For the text-containing cell, return its midpoint in (x, y) coordinate format. 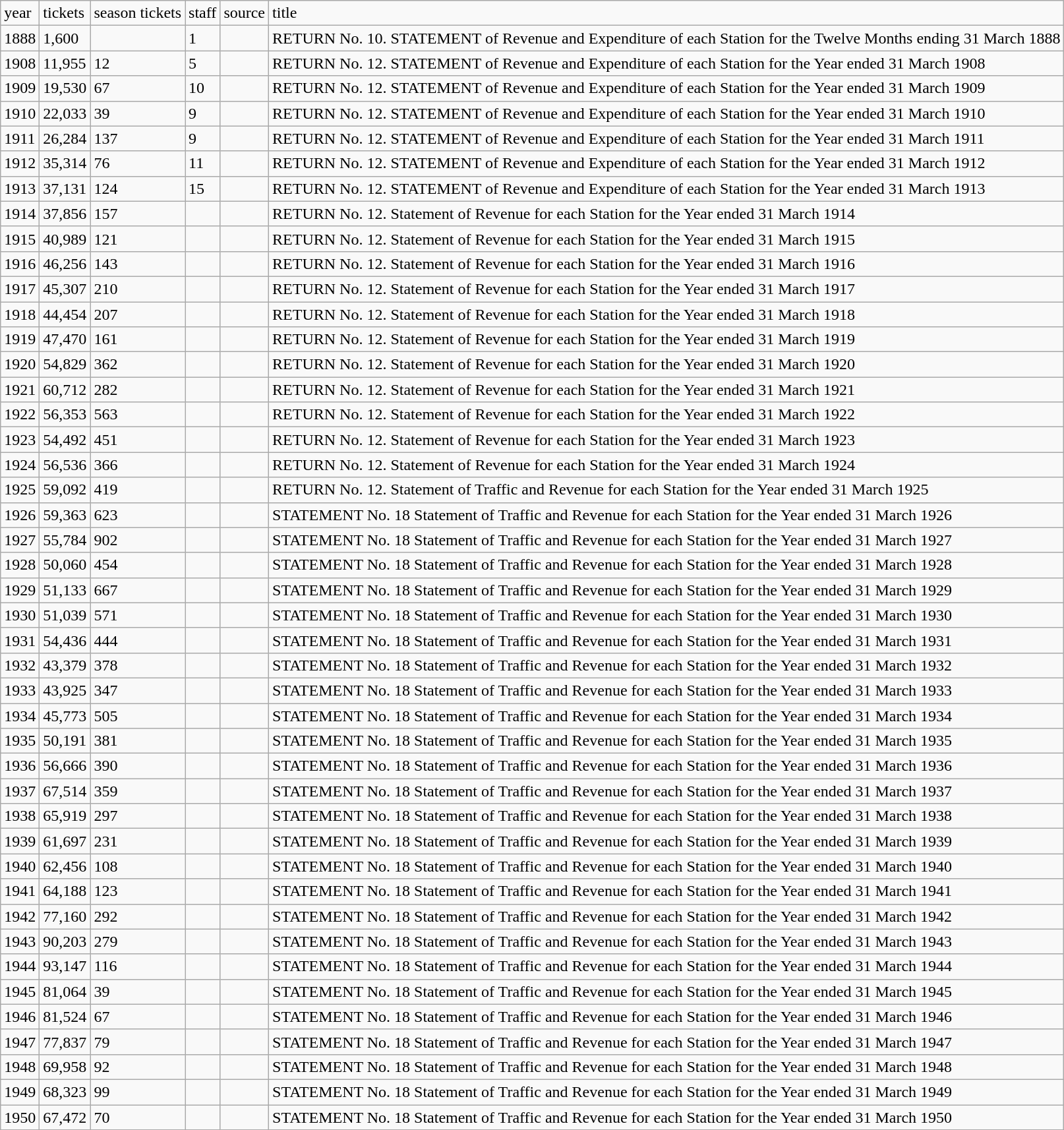
STATEMENT No. 18 Statement of Traffic and Revenue for each Station for the Year ended 31 March 1950 (666, 1117)
RETURN No. 12. Statement of Revenue for each Station for the Year ended 31 March 1914 (666, 214)
season tickets (138, 13)
STATEMENT No. 18 Statement of Traffic and Revenue for each Station for the Year ended 31 March 1948 (666, 1067)
STATEMENT No. 18 Statement of Traffic and Revenue for each Station for the Year ended 31 March 1940 (666, 866)
RETURN No. 12. STATEMENT of Revenue and Expenditure of each Station for the Year ended 31 March 1910 (666, 113)
99 (138, 1092)
1917 (20, 289)
STATEMENT No. 18 Statement of Traffic and Revenue for each Station for the Year ended 31 March 1941 (666, 891)
STATEMENT No. 18 Statement of Traffic and Revenue for each Station for the Year ended 31 March 1945 (666, 992)
35,314 (65, 164)
STATEMENT No. 18 Statement of Traffic and Revenue for each Station for the Year ended 31 March 1949 (666, 1092)
40,989 (65, 239)
1949 (20, 1092)
RETURN No. 12. Statement of Revenue for each Station for the Year ended 31 March 1915 (666, 239)
123 (138, 891)
RETURN No. 12. Statement of Revenue for each Station for the Year ended 31 March 1924 (666, 465)
44,454 (65, 314)
231 (138, 841)
451 (138, 440)
62,456 (65, 866)
45,773 (65, 715)
1938 (20, 816)
67,472 (65, 1117)
77,837 (65, 1042)
419 (138, 490)
54,829 (65, 365)
143 (138, 264)
1910 (20, 113)
STATEMENT No. 18 Statement of Traffic and Revenue for each Station for the Year ended 31 March 1943 (666, 941)
year (20, 13)
1930 (20, 615)
92 (138, 1067)
STATEMENT No. 18 Statement of Traffic and Revenue for each Station for the Year ended 31 March 1947 (666, 1042)
60,712 (65, 390)
45,307 (65, 289)
RETURN No. 12. STATEMENT of Revenue and Expenditure of each Station for the Year ended 31 March 1908 (666, 63)
1923 (20, 440)
10 (203, 88)
tickets (65, 13)
1915 (20, 239)
37,131 (65, 189)
STATEMENT No. 18 Statement of Traffic and Revenue for each Station for the Year ended 31 March 1937 (666, 791)
1913 (20, 189)
108 (138, 866)
1925 (20, 490)
1929 (20, 590)
161 (138, 340)
50,060 (65, 565)
79 (138, 1042)
51,039 (65, 615)
RETURN No. 12. STATEMENT of Revenue and Expenditure of each Station for the Year ended 31 March 1911 (666, 138)
279 (138, 941)
50,191 (65, 741)
1943 (20, 941)
1941 (20, 891)
347 (138, 690)
STATEMENT No. 18 Statement of Traffic and Revenue for each Station for the Year ended 31 March 1942 (666, 916)
5 (203, 63)
RETURN No. 12. Statement of Revenue for each Station for the Year ended 31 March 1923 (666, 440)
1922 (20, 415)
64,188 (65, 891)
STATEMENT No. 18 Statement of Traffic and Revenue for each Station for the Year ended 31 March 1929 (666, 590)
1927 (20, 540)
1909 (20, 88)
STATEMENT No. 18 Statement of Traffic and Revenue for each Station for the Year ended 31 March 1933 (666, 690)
1937 (20, 791)
46,256 (65, 264)
RETURN No. 12. Statement of Traffic and Revenue for each Station for the Year ended 31 March 1925 (666, 490)
source (245, 13)
1932 (20, 665)
65,919 (65, 816)
59,092 (65, 490)
121 (138, 239)
1911 (20, 138)
1945 (20, 992)
902 (138, 540)
1935 (20, 741)
378 (138, 665)
RETURN No. 12. Statement of Revenue for each Station for the Year ended 31 March 1920 (666, 365)
69,958 (65, 1067)
RETURN No. 12. Statement of Revenue for each Station for the Year ended 31 March 1918 (666, 314)
137 (138, 138)
1936 (20, 766)
359 (138, 791)
68,323 (65, 1092)
210 (138, 289)
81,524 (65, 1017)
1934 (20, 715)
77,160 (65, 916)
43,379 (65, 665)
362 (138, 365)
1947 (20, 1042)
667 (138, 590)
207 (138, 314)
505 (138, 715)
RETURN No. 12. STATEMENT of Revenue and Expenditure of each Station for the Year ended 31 March 1912 (666, 164)
43,925 (65, 690)
1933 (20, 690)
282 (138, 390)
1914 (20, 214)
RETURN No. 10. STATEMENT of Revenue and Expenditure of each Station for the Twelve Months ending 31 March 1888 (666, 38)
STATEMENT No. 18 Statement of Traffic and Revenue for each Station for the Year ended 31 March 1939 (666, 841)
366 (138, 465)
STATEMENT No. 18 Statement of Traffic and Revenue for each Station for the Year ended 31 March 1928 (666, 565)
1926 (20, 515)
81,064 (65, 992)
STATEMENT No. 18 Statement of Traffic and Revenue for each Station for the Year ended 31 March 1926 (666, 515)
26,284 (65, 138)
RETURN No. 12. Statement of Revenue for each Station for the Year ended 31 March 1919 (666, 340)
title (666, 13)
90,203 (65, 941)
390 (138, 766)
70 (138, 1117)
STATEMENT No. 18 Statement of Traffic and Revenue for each Station for the Year ended 31 March 1944 (666, 966)
15 (203, 189)
11 (203, 164)
RETURN No. 12. Statement of Revenue for each Station for the Year ended 31 March 1916 (666, 264)
124 (138, 189)
1919 (20, 340)
56,536 (65, 465)
61,697 (65, 841)
staff (203, 13)
1 (203, 38)
STATEMENT No. 18 Statement of Traffic and Revenue for each Station for the Year ended 31 March 1938 (666, 816)
RETURN No. 12. STATEMENT of Revenue and Expenditure of each Station for the Year ended 31 March 1913 (666, 189)
54,436 (65, 640)
116 (138, 966)
1924 (20, 465)
STATEMENT No. 18 Statement of Traffic and Revenue for each Station for the Year ended 31 March 1927 (666, 540)
1908 (20, 63)
1940 (20, 866)
623 (138, 515)
RETURN No. 12. Statement of Revenue for each Station for the Year ended 31 March 1922 (666, 415)
297 (138, 816)
55,784 (65, 540)
1946 (20, 1017)
51,133 (65, 590)
1918 (20, 314)
22,033 (65, 113)
11,955 (65, 63)
1888 (20, 38)
381 (138, 741)
444 (138, 640)
STATEMENT No. 18 Statement of Traffic and Revenue for each Station for the Year ended 31 March 1946 (666, 1017)
RETURN No. 12. Statement of Revenue for each Station for the Year ended 31 March 1917 (666, 289)
37,856 (65, 214)
1928 (20, 565)
93,147 (65, 966)
1912 (20, 164)
1942 (20, 916)
1931 (20, 640)
292 (138, 916)
19,530 (65, 88)
STATEMENT No. 18 Statement of Traffic and Revenue for each Station for the Year ended 31 March 1934 (666, 715)
12 (138, 63)
1,600 (65, 38)
1944 (20, 966)
56,666 (65, 766)
STATEMENT No. 18 Statement of Traffic and Revenue for each Station for the Year ended 31 March 1936 (666, 766)
454 (138, 565)
STATEMENT No. 18 Statement of Traffic and Revenue for each Station for the Year ended 31 March 1931 (666, 640)
157 (138, 214)
1921 (20, 390)
1939 (20, 841)
571 (138, 615)
1920 (20, 365)
RETURN No. 12. STATEMENT of Revenue and Expenditure of each Station for the Year ended 31 March 1909 (666, 88)
1948 (20, 1067)
59,363 (65, 515)
STATEMENT No. 18 Statement of Traffic and Revenue for each Station for the Year ended 31 March 1932 (666, 665)
76 (138, 164)
RETURN No. 12. Statement of Revenue for each Station for the Year ended 31 March 1921 (666, 390)
STATEMENT No. 18 Statement of Traffic and Revenue for each Station for the Year ended 31 March 1930 (666, 615)
67,514 (65, 791)
1916 (20, 264)
1950 (20, 1117)
STATEMENT No. 18 Statement of Traffic and Revenue for each Station for the Year ended 31 March 1935 (666, 741)
54,492 (65, 440)
56,353 (65, 415)
47,470 (65, 340)
563 (138, 415)
